Find where the given text appears and provide that cell's center as (X, Y) coordinate. 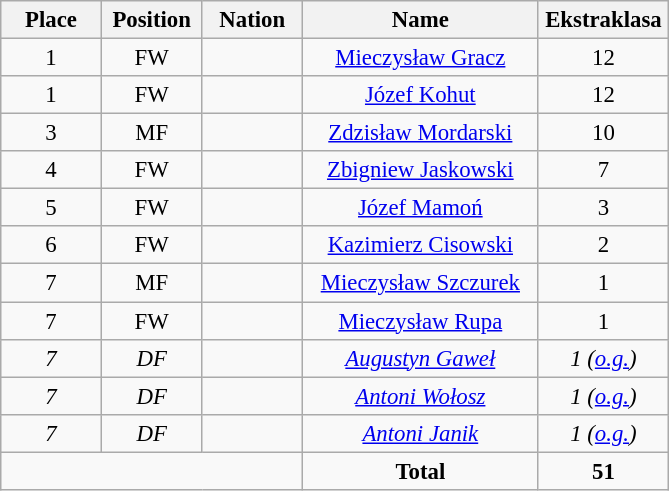
Augustyn Gaweł (421, 358)
Antoni Wołosz (421, 396)
4 (52, 170)
Zdzisław Mordarski (421, 133)
Nation (252, 20)
10 (604, 133)
Ekstraklasa (604, 20)
Mieczysław Gracz (421, 58)
Name (421, 20)
Kazimierz Cisowski (421, 245)
Place (52, 20)
6 (52, 245)
Position (152, 20)
Józef Mamoń (421, 208)
2 (604, 245)
Mieczysław Szczurek (421, 283)
Mieczysław Rupa (421, 321)
51 (604, 471)
5 (52, 208)
Total (421, 471)
Zbigniew Jaskowski (421, 170)
Józef Kohut (421, 95)
Antoni Janik (421, 433)
